Output the [X, Y] coordinate of the center of the cell containing the given text.  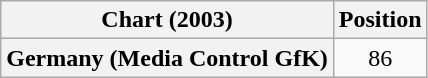
Germany (Media Control GfK) [168, 58]
Position [380, 20]
Chart (2003) [168, 20]
86 [380, 58]
